From the cell containing the given text, extract its center point as (X, Y) coordinate. 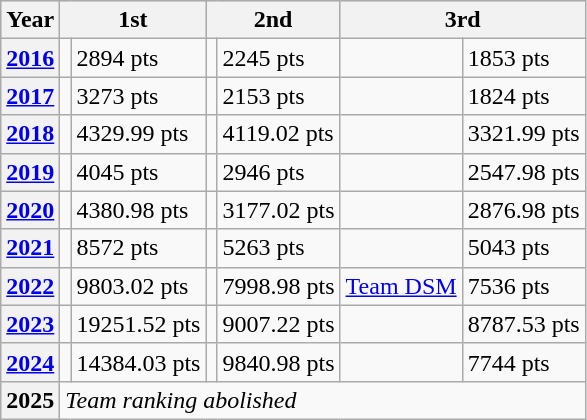
4380.98 pts (138, 210)
2023 (30, 324)
2153 pts (278, 96)
9803.02 pts (138, 286)
3273 pts (138, 96)
2894 pts (138, 58)
5043 pts (524, 248)
1853 pts (524, 58)
8787.53 pts (524, 324)
3321.99 pts (524, 134)
7744 pts (524, 362)
3177.02 pts (278, 210)
2946 pts (278, 172)
2019 (30, 172)
4045 pts (138, 172)
2nd (273, 20)
Team DSM (401, 286)
4119.02 pts (278, 134)
19251.52 pts (138, 324)
2876.98 pts (524, 210)
2022 (30, 286)
2024 (30, 362)
1st (133, 20)
2016 (30, 58)
4329.99 pts (138, 134)
9007.22 pts (278, 324)
14384.03 pts (138, 362)
Team ranking abolished (322, 400)
7536 pts (524, 286)
2021 (30, 248)
7998.98 pts (278, 286)
2020 (30, 210)
2025 (30, 400)
8572 pts (138, 248)
2547.98 pts (524, 172)
5263 pts (278, 248)
3rd (462, 20)
2018 (30, 134)
2017 (30, 96)
Year (30, 20)
2245 pts (278, 58)
1824 pts (524, 96)
9840.98 pts (278, 362)
